Provide the [x, y] coordinate of the cell's center where the given text is located.  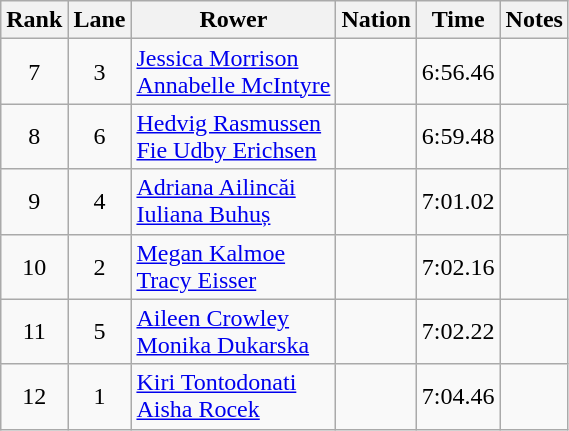
10 [34, 266]
4 [100, 202]
Kiri TontodonatiAisha Rocek [234, 396]
Aileen CrowleyMonika Dukarska [234, 332]
7:01.02 [458, 202]
8 [34, 136]
6:56.46 [458, 72]
Nation [376, 20]
1 [100, 396]
7:04.46 [458, 396]
6 [100, 136]
7:02.16 [458, 266]
5 [100, 332]
Time [458, 20]
Jessica MorrisonAnnabelle McIntyre [234, 72]
7 [34, 72]
2 [100, 266]
7:02.22 [458, 332]
3 [100, 72]
Notes [534, 20]
11 [34, 332]
6:59.48 [458, 136]
12 [34, 396]
Rank [34, 20]
Megan KalmoeTracy Eisser [234, 266]
Lane [100, 20]
Hedvig RasmussenFie Udby Erichsen [234, 136]
Adriana AilincăiIuliana Buhuș [234, 202]
Rower [234, 20]
9 [34, 202]
